Detect which cell encompasses the target text, then output its [X, Y] center coordinate. 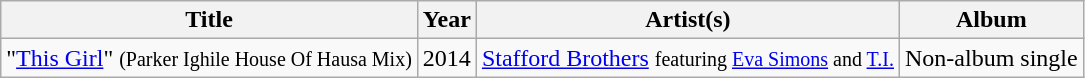
Artist(s) [688, 20]
Stafford Brothers featuring Eva Simons and T.I. [688, 58]
Album [992, 20]
2014 [446, 58]
Year [446, 20]
Title [210, 20]
"This Girl" (Parker Ighile House Of Hausa Mix) [210, 58]
Non-album single [992, 58]
